Output the (X, Y) coordinate of the center of the cell containing the given text.  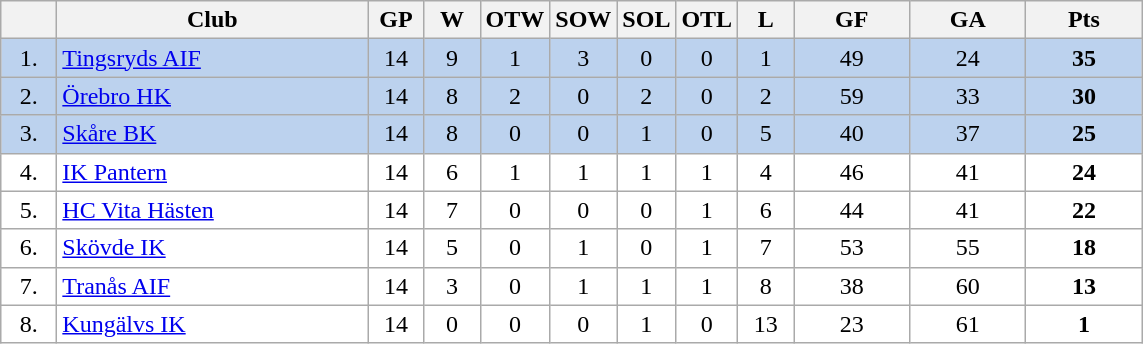
1. (29, 58)
SOL (646, 20)
L (766, 20)
60 (968, 286)
40 (852, 134)
61 (968, 324)
59 (852, 96)
30 (1084, 96)
SOW (584, 20)
55 (968, 248)
38 (852, 286)
4. (29, 172)
Club (212, 20)
18 (1084, 248)
Pts (1084, 20)
22 (1084, 210)
HC Vita Hästen (212, 210)
GF (852, 20)
7. (29, 286)
Skövde IK (212, 248)
IK Pantern (212, 172)
OTW (515, 20)
Tranås AIF (212, 286)
GP (396, 20)
3. (29, 134)
4 (766, 172)
46 (852, 172)
GA (968, 20)
OTL (707, 20)
49 (852, 58)
53 (852, 248)
37 (968, 134)
25 (1084, 134)
23 (852, 324)
W (452, 20)
Skåre BK (212, 134)
2. (29, 96)
Örebro HK (212, 96)
35 (1084, 58)
44 (852, 210)
5. (29, 210)
8. (29, 324)
9 (452, 58)
6. (29, 248)
Tingsryds AIF (212, 58)
33 (968, 96)
Kungälvs IK (212, 324)
